Detect which cell encompasses the target text, then output its [X, Y] center coordinate. 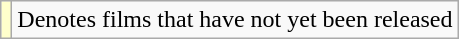
Denotes films that have not yet been released [235, 20]
